Detect which cell encompasses the target text, then output its [x, y] center coordinate. 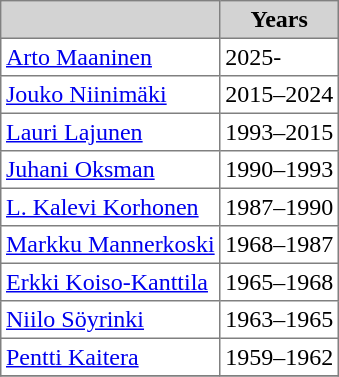
Pentti Kaitera [110, 357]
Lauri Lajunen [110, 132]
1965–1968 [279, 282]
2015–2024 [279, 95]
Juhani Oksman [110, 170]
1959–1962 [279, 357]
Erkki Koiso-Kanttila [110, 282]
1963–1965 [279, 320]
L. Kalevi Korhonen [110, 207]
1987–1990 [279, 207]
2025- [279, 57]
1990–1993 [279, 170]
Years [279, 20]
Niilo Söyrinki [110, 320]
1993–2015 [279, 132]
Jouko Niinimäki [110, 95]
1968–1987 [279, 245]
Arto Maaninen [110, 57]
Markku Mannerkoski [110, 245]
